Scan for the cell matching the given text and deliver its [X, Y] coordinate at center. 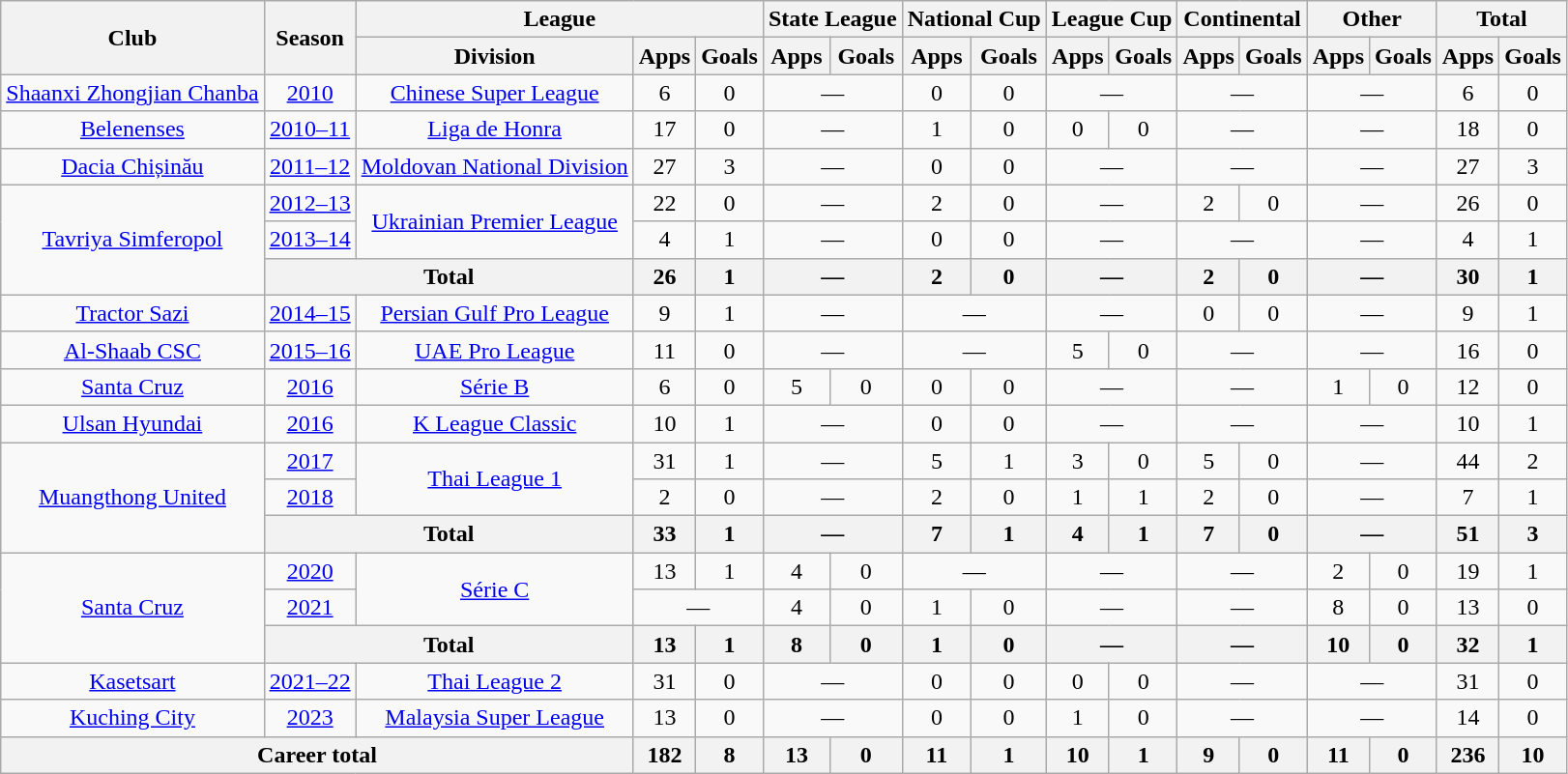
Career total [317, 755]
Belenenses [132, 129]
19 [1467, 571]
Season [309, 38]
Thai League 2 [495, 681]
Tavriya Simferopol [132, 240]
2010–11 [309, 129]
2017 [309, 461]
2021 [309, 608]
Other [1372, 19]
17 [664, 129]
Thai League 1 [495, 479]
2018 [309, 498]
51 [1467, 534]
Muangthong United [132, 498]
12 [1467, 387]
Série C [495, 589]
30 [1467, 276]
2010 [309, 93]
League Cup [1112, 19]
18 [1467, 129]
2020 [309, 571]
Al-Shaab CSC [132, 350]
2011–12 [309, 166]
UAE Pro League [495, 350]
236 [1467, 755]
Continental [1242, 19]
14 [1467, 718]
Shaanxi Zhongjian Chanba [132, 93]
National Cup [974, 19]
2013–14 [309, 240]
2023 [309, 718]
Kasetsart [132, 681]
Persian Gulf Pro League [495, 313]
Liga de Honra [495, 129]
Malaysia Super League [495, 718]
22 [664, 203]
2012–13 [309, 203]
182 [664, 755]
33 [664, 534]
44 [1467, 461]
Tractor Sazi [132, 313]
K League Classic [495, 423]
2014–15 [309, 313]
Kuching City [132, 718]
2015–16 [309, 350]
Série B [495, 387]
Moldovan National Division [495, 166]
Dacia Chișinău [132, 166]
16 [1467, 350]
Division [495, 56]
State League [832, 19]
2021–22 [309, 681]
Club [132, 38]
32 [1467, 645]
Chinese Super League [495, 93]
League [559, 19]
Ukrainian Premier League [495, 221]
Ulsan Hyundai [132, 423]
